For the text-containing cell, return its midpoint in [X, Y] coordinate format. 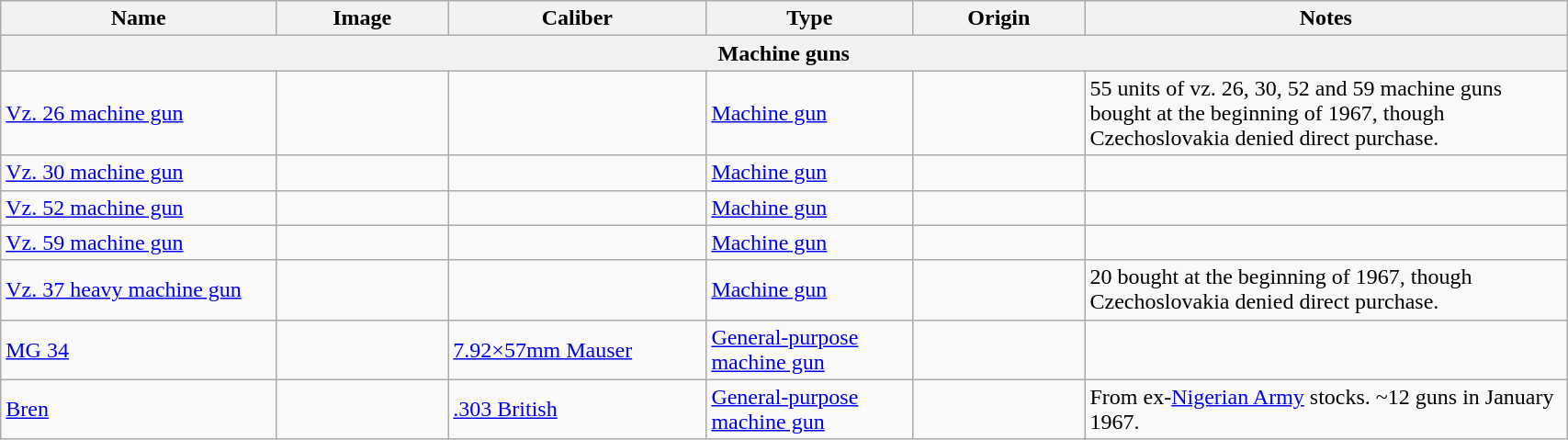
Image [362, 18]
Bren [139, 410]
Vz. 52 machine gun [139, 208]
.303 British [577, 410]
Vz. 30 machine gun [139, 173]
Caliber [577, 18]
55 units of vz. 26, 30, 52 and 59 machine guns bought at the beginning of 1967, though Czechoslovakia denied direct purchase. [1326, 113]
Vz. 26 machine gun [139, 113]
Machine guns [784, 53]
20 bought at the beginning of 1967, though Czechoslovakia denied direct purchase. [1326, 290]
7.92×57mm Mauser [577, 349]
Vz. 37 heavy machine gun [139, 290]
MG 34 [139, 349]
Type [810, 18]
Origin [999, 18]
Vz. 59 machine gun [139, 243]
From ex-Nigerian Army stocks. ~12 guns in January 1967. [1326, 410]
Name [139, 18]
Notes [1326, 18]
